Provide the [x, y] coordinate of the cell's center where the given text is located.  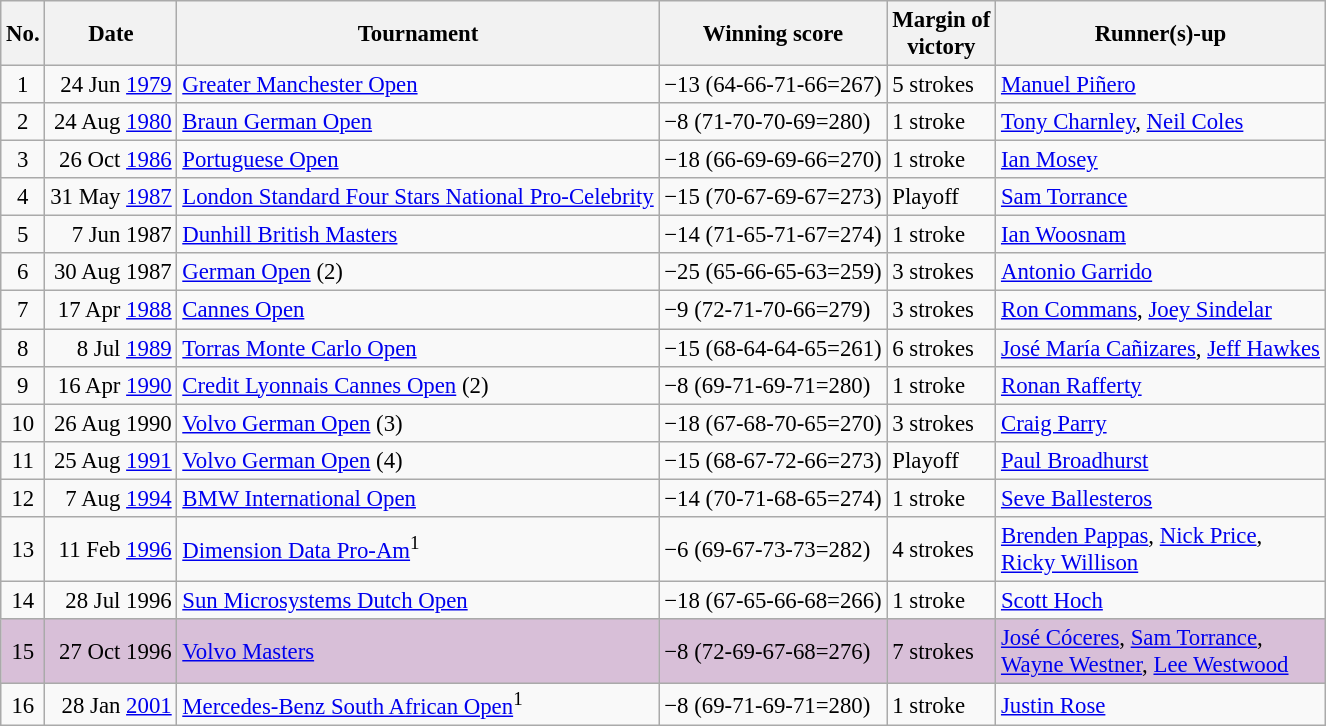
24 Aug 1980 [111, 122]
28 Jul 1996 [111, 600]
−18 (66-69-69-66=270) [773, 160]
BMW International Open [418, 498]
Antonio Garrido [1161, 273]
4 strokes [942, 550]
28 Jan 2001 [111, 704]
Seve Ballesteros [1161, 498]
6 strokes [942, 348]
Runner(s)-up [1161, 34]
26 Aug 1990 [111, 423]
José Cóceres, Sam Torrance, Wayne Westner, Lee Westwood [1161, 652]
−15 (70-67-69-67=273) [773, 197]
2 [23, 122]
−14 (71-65-71-67=274) [773, 235]
Date [111, 34]
11 [23, 460]
30 Aug 1987 [111, 273]
Dimension Data Pro-Am1 [418, 550]
No. [23, 34]
Winning score [773, 34]
Ronan Rafferty [1161, 385]
16 [23, 704]
Ian Mosey [1161, 160]
Greater Manchester Open [418, 85]
Ron Commans, Joey Sindelar [1161, 310]
Torras Monte Carlo Open [418, 348]
Margin ofvictory [942, 34]
7 [23, 310]
11 Feb 1996 [111, 550]
Sun Microsystems Dutch Open [418, 600]
16 Apr 1990 [111, 385]
−8 (71-70-70-69=280) [773, 122]
Ian Woosnam [1161, 235]
−18 (67-68-70-65=270) [773, 423]
Mercedes-Benz South African Open1 [418, 704]
Credit Lyonnais Cannes Open (2) [418, 385]
7 Aug 1994 [111, 498]
Paul Broadhurst [1161, 460]
Justin Rose [1161, 704]
Scott Hoch [1161, 600]
−15 (68-64-64-65=261) [773, 348]
Brenden Pappas, Nick Price, Ricky Willison [1161, 550]
−9 (72-71-70-66=279) [773, 310]
José María Cañizares, Jeff Hawkes [1161, 348]
−8 (72-69-67-68=276) [773, 652]
17 Apr 1988 [111, 310]
14 [23, 600]
−15 (68-67-72-66=273) [773, 460]
10 [23, 423]
Manuel Piñero [1161, 85]
−13 (64-66-71-66=267) [773, 85]
12 [23, 498]
13 [23, 550]
London Standard Four Stars National Pro-Celebrity [418, 197]
−25 (65-66-65-63=259) [773, 273]
Dunhill British Masters [418, 235]
Sam Torrance [1161, 197]
24 Jun 1979 [111, 85]
Cannes Open [418, 310]
5 strokes [942, 85]
26 Oct 1986 [111, 160]
Craig Parry [1161, 423]
6 [23, 273]
25 Aug 1991 [111, 460]
German Open (2) [418, 273]
Tournament [418, 34]
−6 (69-67-73-73=282) [773, 550]
−18 (67-65-66-68=266) [773, 600]
Portuguese Open [418, 160]
4 [23, 197]
7 Jun 1987 [111, 235]
27 Oct 1996 [111, 652]
31 May 1987 [111, 197]
Tony Charnley, Neil Coles [1161, 122]
Volvo German Open (3) [418, 423]
3 [23, 160]
Volvo German Open (4) [418, 460]
Volvo Masters [418, 652]
1 [23, 85]
15 [23, 652]
7 strokes [942, 652]
8 Jul 1989 [111, 348]
8 [23, 348]
5 [23, 235]
9 [23, 385]
−14 (70-71-68-65=274) [773, 498]
Braun German Open [418, 122]
